Return (X, Y) of the center of cell containing provided text 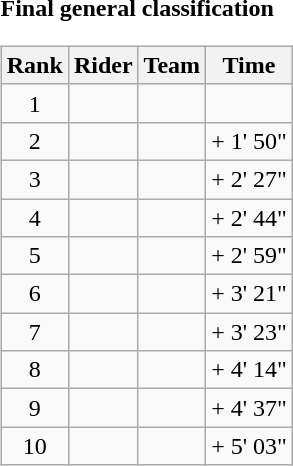
2 (34, 141)
3 (34, 179)
+ 2' 44" (250, 217)
8 (34, 370)
7 (34, 332)
+ 2' 59" (250, 256)
Team (172, 65)
1 (34, 103)
+ 2' 27" (250, 179)
10 (34, 446)
+ 4' 37" (250, 408)
+ 5' 03" (250, 446)
Rank (34, 65)
+ 4' 14" (250, 370)
4 (34, 217)
+ 3' 21" (250, 294)
5 (34, 256)
9 (34, 408)
Rider (103, 65)
Time (250, 65)
+ 3' 23" (250, 332)
+ 1' 50" (250, 141)
6 (34, 294)
